For the text-containing cell, return its midpoint in [X, Y] coordinate format. 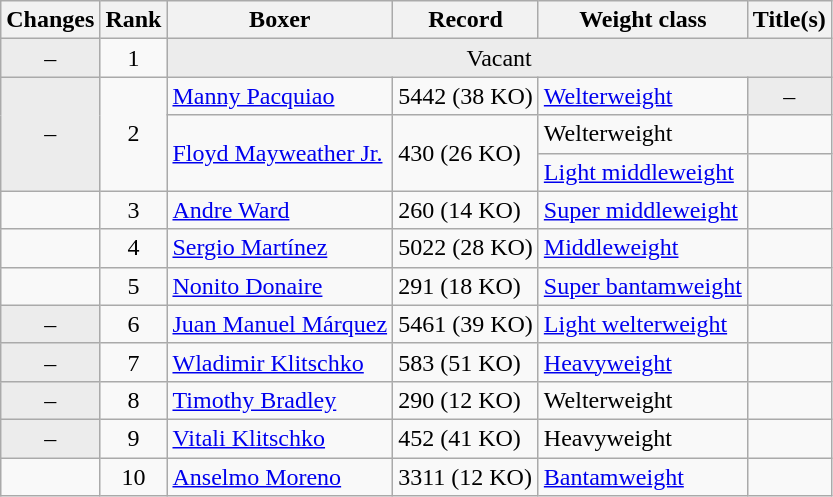
5442 (38 KO) [466, 96]
452 (41 KO) [466, 438]
Title(s) [789, 20]
Juan Manuel Márquez [280, 324]
6 [134, 324]
Floyd Mayweather Jr. [280, 153]
4 [134, 248]
Boxer [280, 20]
3 [134, 210]
7 [134, 362]
5461 (39 KO) [466, 324]
Record [466, 20]
Manny Pacquiao [280, 96]
5 [134, 286]
Bantamweight [642, 477]
Sergio Martínez [280, 248]
291 (18 KO) [466, 286]
Rank [134, 20]
3311 (12 KO) [466, 477]
Vacant [499, 58]
Andre Ward [280, 210]
430 (26 KO) [466, 153]
Anselmo Moreno [280, 477]
10 [134, 477]
2 [134, 134]
9 [134, 438]
290 (12 KO) [466, 400]
260 (14 KO) [466, 210]
583 (51 KO) [466, 362]
Light welterweight [642, 324]
Super middleweight [642, 210]
5022 (28 KO) [466, 248]
Light middleweight [642, 172]
Timothy Bradley [280, 400]
Wladimir Klitschko [280, 362]
Changes [50, 20]
8 [134, 400]
Weight class [642, 20]
Vitali Klitschko [280, 438]
Super bantamweight [642, 286]
Middleweight [642, 248]
Nonito Donaire [280, 286]
1 [134, 58]
